Determine the [X, Y] coordinate at the center of the cell enclosing the given text.  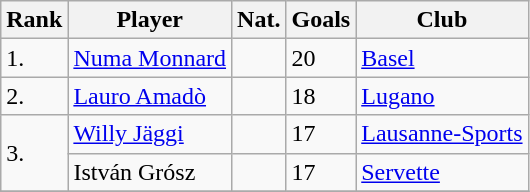
Club [442, 20]
Basel [442, 58]
Nat. [259, 20]
Willy Jäggi [150, 134]
1. [34, 58]
Lugano [442, 96]
István Grósz [150, 172]
Rank [34, 20]
Goals [321, 20]
2. [34, 96]
20 [321, 58]
Lausanne-Sports [442, 134]
3. [34, 153]
Player [150, 20]
Numa Monnard [150, 58]
Lauro Amadò [150, 96]
Servette [442, 172]
18 [321, 96]
